Locate the cell with the specified text and output its [x, y] center coordinate. 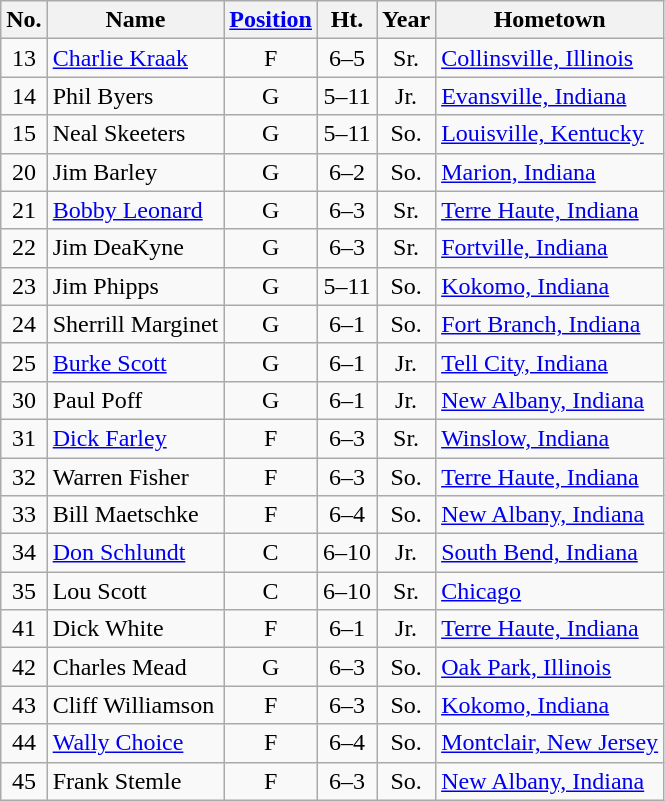
42 [24, 667]
Year [406, 20]
Fort Branch, Indiana [550, 324]
24 [24, 324]
23 [24, 286]
20 [24, 172]
Bobby Leonard [136, 210]
Hometown [550, 20]
43 [24, 705]
Montclair, New Jersey [550, 743]
15 [24, 134]
Lou Scott [136, 591]
Paul Poff [136, 400]
Burke Scott [136, 362]
Cliff Williamson [136, 705]
Warren Fisher [136, 477]
6–2 [348, 172]
South Bend, Indiana [550, 553]
Dick White [136, 629]
Chicago [550, 591]
Tell City, Indiana [550, 362]
Sherrill Marginet [136, 324]
41 [24, 629]
Position [271, 20]
Winslow, Indiana [550, 438]
Name [136, 20]
Evansville, Indiana [550, 96]
Charles Mead [136, 667]
Ht. [348, 20]
21 [24, 210]
Neal Skeeters [136, 134]
34 [24, 553]
45 [24, 781]
33 [24, 515]
Bill Maetschke [136, 515]
Frank Stemle [136, 781]
25 [24, 362]
Charlie Kraak [136, 58]
13 [24, 58]
Collinsville, Illinois [550, 58]
Fortville, Indiana [550, 248]
Wally Choice [136, 743]
Dick Farley [136, 438]
Jim Barley [136, 172]
Phil Byers [136, 96]
Jim DeaKyne [136, 248]
Jim Phipps [136, 286]
31 [24, 438]
Louisville, Kentucky [550, 134]
44 [24, 743]
6–5 [348, 58]
No. [24, 20]
Marion, Indiana [550, 172]
32 [24, 477]
22 [24, 248]
30 [24, 400]
Don Schlundt [136, 553]
14 [24, 96]
35 [24, 591]
Oak Park, Illinois [550, 667]
